Search for the cell housing the specified text and yield its (x, y) center coordinate. 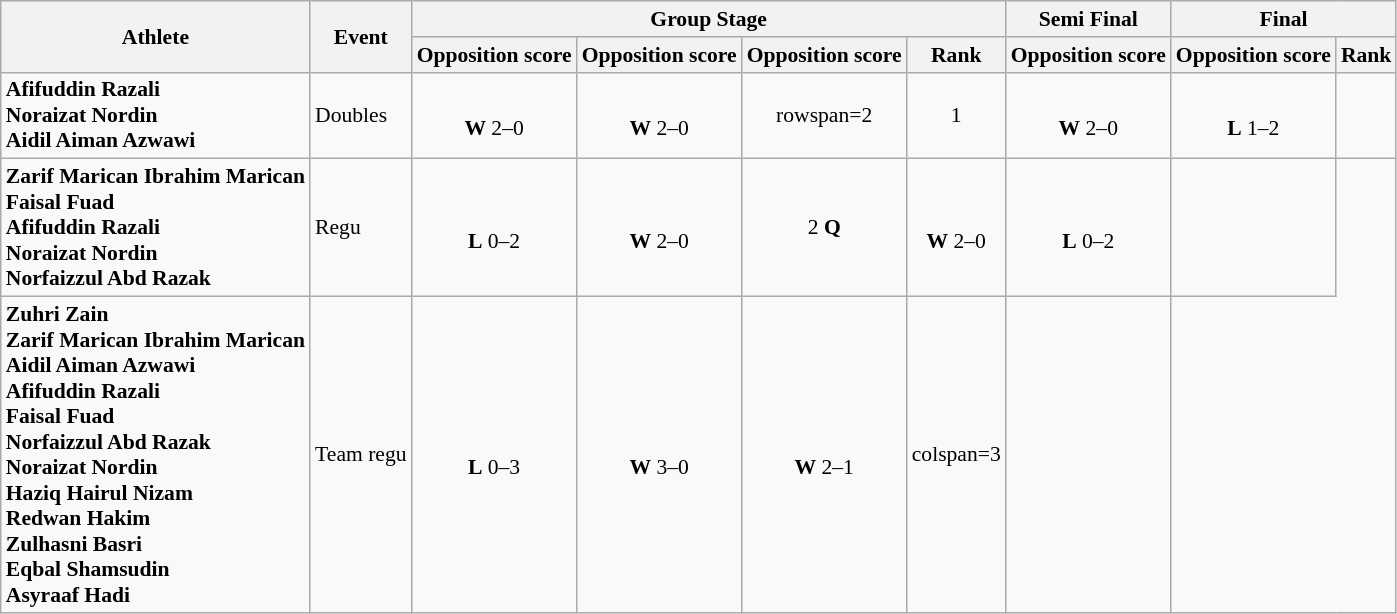
rowspan=2 (824, 116)
Afifuddin RazaliNoraizat NordinAidil Aiman Azwawi (156, 116)
L 1–2 (1254, 116)
Event (361, 36)
Athlete (156, 36)
Final (1284, 19)
2 Q (824, 228)
W 2–1 (824, 455)
Regu (361, 228)
Semi Final (1088, 19)
Zarif Marican Ibrahim MaricanFaisal FuadAfifuddin RazaliNoraizat NordinNorfaizzul Abd Razak (156, 228)
L 0–3 (494, 455)
Team regu (361, 455)
W 3–0 (660, 455)
1 (956, 116)
colspan=3 (956, 455)
Doubles (361, 116)
Group Stage (709, 19)
